Identify which cell holds the provided text, then report its [x, y] central coordinate. 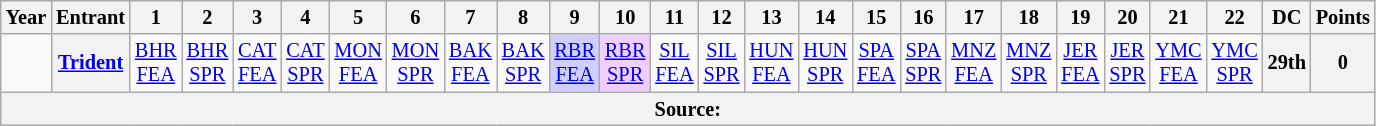
BAKSPR [524, 63]
JERFEA [1080, 63]
Trident [90, 63]
HUNFEA [771, 63]
15 [876, 17]
RBRFEA [574, 63]
DC [1287, 17]
JERSPR [1127, 63]
SILFEA [674, 63]
16 [923, 17]
22 [1235, 17]
MONSPR [416, 63]
18 [1028, 17]
YMCSPR [1235, 63]
17 [974, 17]
2 [208, 17]
9 [574, 17]
0 [1343, 63]
12 [722, 17]
MONFEA [358, 63]
MNZSPR [1028, 63]
Points [1343, 17]
SILSPR [722, 63]
1 [156, 17]
8 [524, 17]
13 [771, 17]
Entrant [90, 17]
RBRSPR [625, 63]
7 [470, 17]
19 [1080, 17]
BHRSPR [208, 63]
20 [1127, 17]
SPAFEA [876, 63]
BAKFEA [470, 63]
6 [416, 17]
4 [305, 17]
HUNSPR [825, 63]
5 [358, 17]
3 [257, 17]
MNZFEA [974, 63]
CATSPR [305, 63]
CATFEA [257, 63]
29th [1287, 63]
Year [26, 17]
Source: [688, 109]
SPASPR [923, 63]
YMCFEA [1178, 63]
14 [825, 17]
10 [625, 17]
11 [674, 17]
BHRFEA [156, 63]
21 [1178, 17]
